Search for the cell housing the specified text and yield its (X, Y) center coordinate. 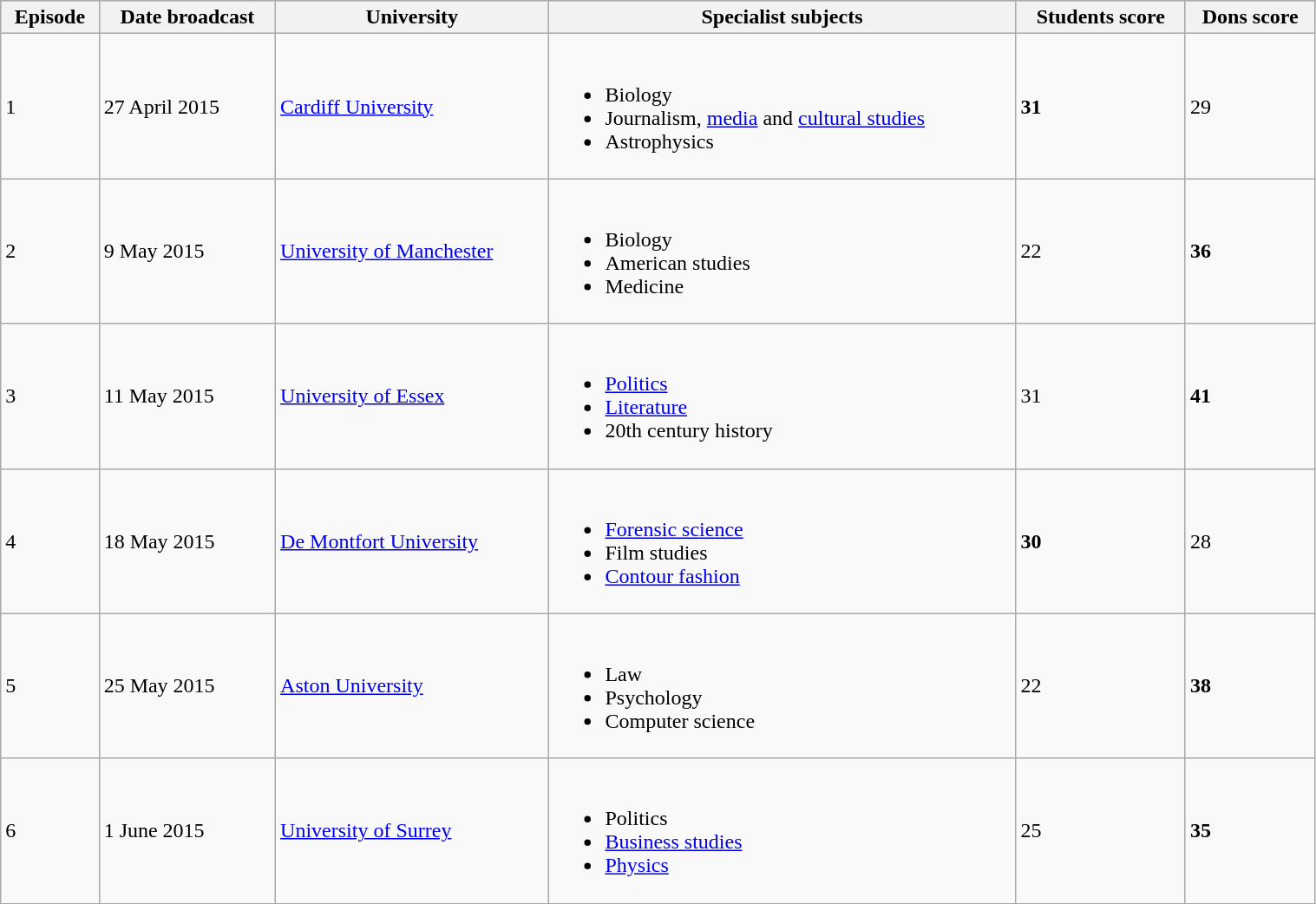
University of Surrey (412, 831)
LawPsychologyComputer science (782, 685)
Dons score (1250, 17)
University of Essex (412, 396)
2 (50, 252)
9 May 2015 (187, 252)
University (412, 17)
29 (1250, 106)
6 (50, 831)
PoliticsBusiness studiesPhysics (782, 831)
36 (1250, 252)
1 June 2015 (187, 831)
De Montfort University (412, 541)
1 (50, 106)
BiologyJournalism, media and cultural studiesAstrophysics (782, 106)
11 May 2015 (187, 396)
Forensic scienceFilm studiesContour fashion (782, 541)
28 (1250, 541)
BiologyAmerican studiesMedicine (782, 252)
35 (1250, 831)
University of Manchester (412, 252)
25 (1100, 831)
5 (50, 685)
41 (1250, 396)
Specialist subjects (782, 17)
38 (1250, 685)
Episode (50, 17)
Students score (1100, 17)
Cardiff University (412, 106)
18 May 2015 (187, 541)
PoliticsLiterature20th century history (782, 396)
Aston University (412, 685)
Date broadcast (187, 17)
25 May 2015 (187, 685)
27 April 2015 (187, 106)
4 (50, 541)
30 (1100, 541)
3 (50, 396)
